Capture the cell that displays the provided text and extract its [X, Y] central coordinate. 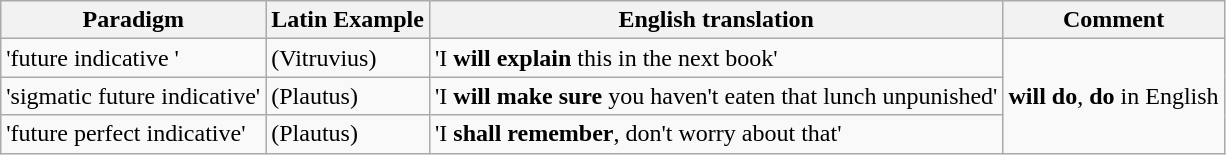
will do, do in English [1114, 96]
English translation [716, 20]
'sigmatic future indicative' [134, 96]
'I shall remember, don't worry about that' [716, 134]
Paradigm [134, 20]
(Vitruvius) [348, 58]
Latin Example [348, 20]
'I will make sure you haven't eaten that lunch unpunished' [716, 96]
'I will explain this in the next book' [716, 58]
'future indicative ' [134, 58]
'future perfect indicative' [134, 134]
Comment [1114, 20]
